For the text-containing cell, return its midpoint in (x, y) coordinate format. 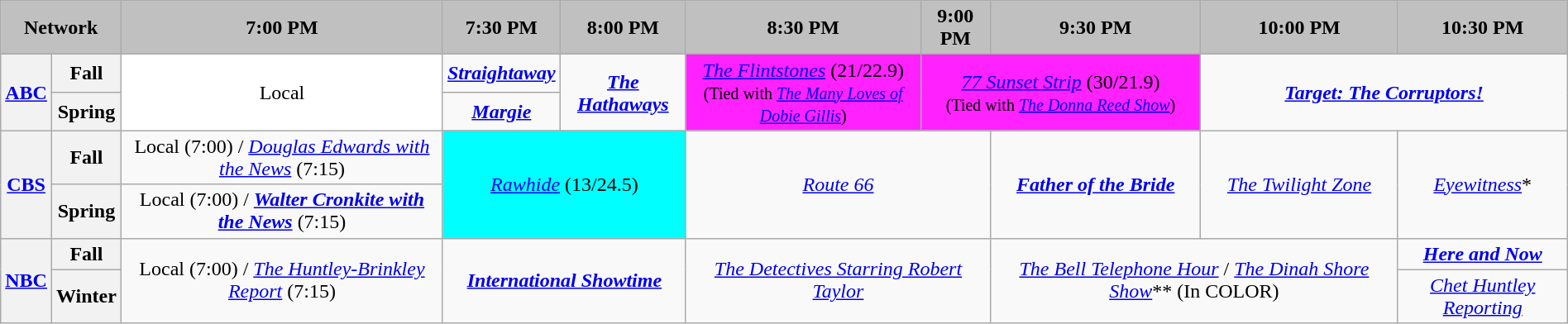
7:30 PM (501, 28)
10:30 PM (1482, 28)
9:00 PM (955, 28)
Eyewitness* (1482, 184)
9:30 PM (1096, 28)
NBC (26, 281)
Target: The Corruptors! (1384, 93)
Here and Now (1482, 254)
The Detectives Starring Robert Taylor (838, 281)
Straightaway (501, 74)
Local (7:00) / Douglas Edwards with the News (7:15) (281, 157)
Route 66 (838, 184)
8:30 PM (803, 28)
The Twilight Zone (1299, 184)
Network (61, 28)
International Showtime (564, 281)
8:00 PM (623, 28)
CBS (26, 184)
The Bell Telephone Hour / The Dinah Shore Show** (In COLOR) (1194, 281)
Margie (501, 112)
Winter (86, 296)
Rawhide (13/24.5) (564, 184)
ABC (26, 93)
Local (7:00) / The Huntley-Brinkley Report (7:15) (281, 281)
Father of the Bride (1096, 184)
7:00 PM (281, 28)
Local (7:00) / Walter Cronkite with the News (7:15) (281, 212)
10:00 PM (1299, 28)
77 Sunset Strip (30/21.9)(Tied with The Donna Reed Show) (1060, 93)
The Hathaways (623, 93)
The Flintstones (21/22.9)(Tied with The Many Loves of Dobie Gillis) (803, 93)
Chet Huntley Reporting (1482, 296)
Local (281, 93)
